Determine the (X, Y) coordinate at the center of the cell enclosing the given text.  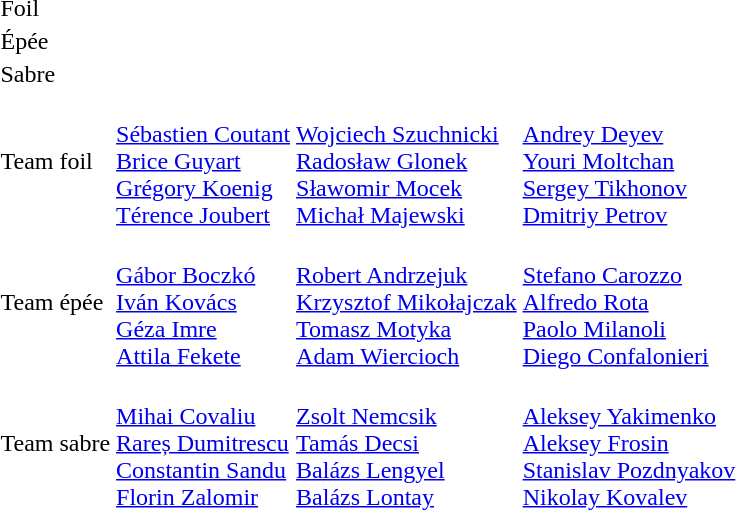
Gábor BoczkóIván KovácsGéza ImreAttila Fekete (204, 302)
Robert AndrzejukKrzysztof MikołajczakTomasz MotykaAdam Wiercioch (407, 302)
Sébastien CoutantBrice GuyartGrégory KoenigTérence Joubert (204, 161)
Wojciech SzuchnickiRadosław GlonekSławomir MocekMichał Majewski (407, 161)
